Extract the [x, y] coordinate from the center of the cell holding the provided text.  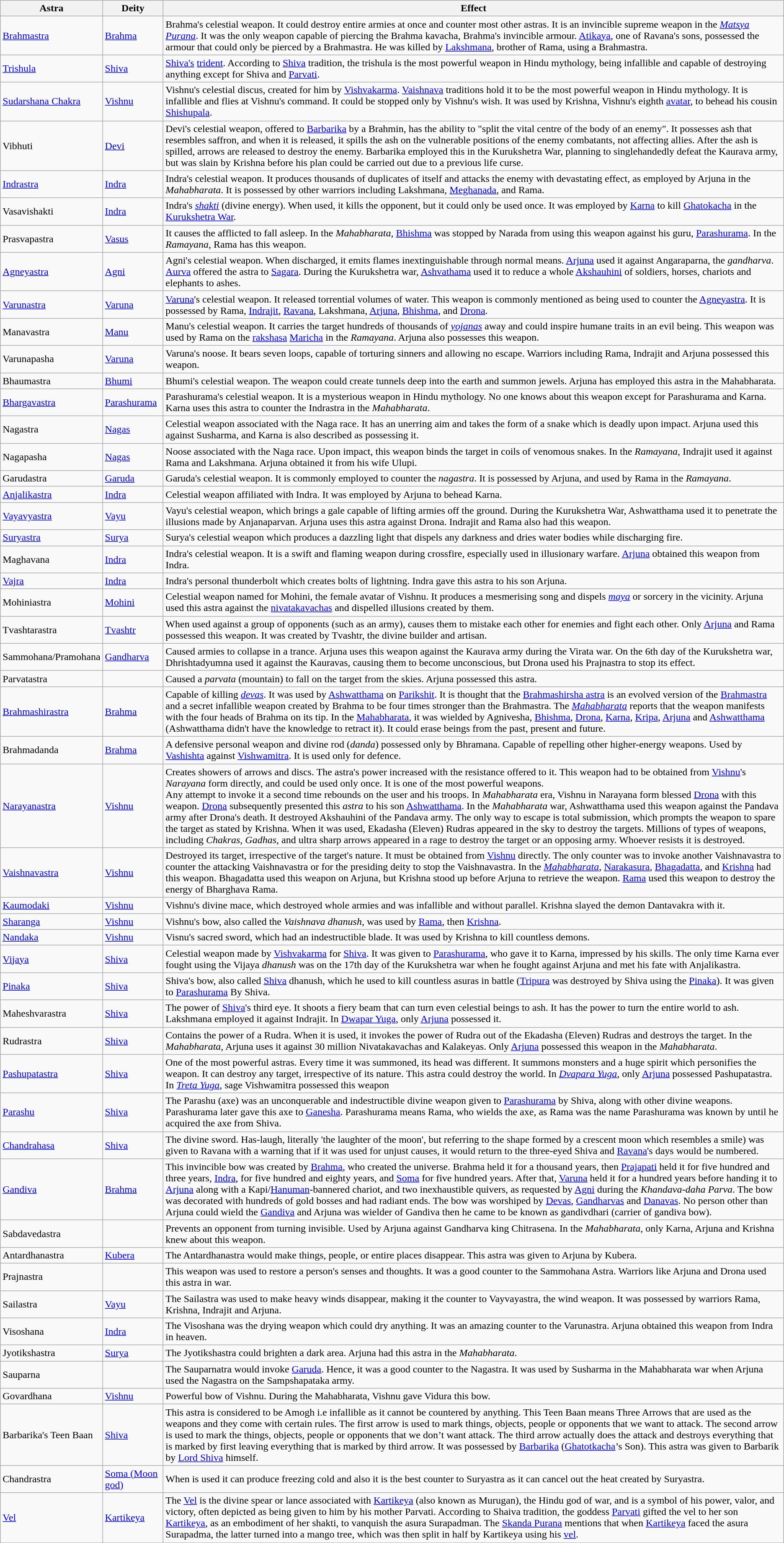
Nandaka [52, 937]
Garuda [133, 479]
Tvashtarastra [52, 629]
Brahmadanda [52, 750]
Deity [133, 8]
Pinaka [52, 986]
Brahmashirastra [52, 712]
Tvashtr [133, 629]
Indra's personal thunderbolt which creates bolts of lightning. Indra gave this astra to his son Arjuna. [473, 581]
Pashupatastra [52, 1074]
Kaumodaki [52, 906]
Narayanastra [52, 805]
Vaishnavastra [52, 872]
Astra [52, 8]
Nagastra [52, 430]
Barbarika's Teen Baan [52, 1435]
Vajra [52, 581]
Chandrastra [52, 1479]
Kubera [133, 1255]
Varunapasha [52, 359]
Caused a parvata (mountain) to fall on the target from the skies. Arjuna possessed this astra. [473, 678]
When is used it can produce freezing cold and also it is the best counter to Suryastra as it can cancel out the heat created by Suryastra. [473, 1479]
Bhumi [133, 381]
Sudarshana Chakra [52, 101]
Prasvapastra [52, 239]
Govardhana [52, 1396]
Sauparna [52, 1375]
Sammohana/Pramohana [52, 657]
Anjalikastra [52, 494]
Vibhuti [52, 146]
Vayavyastra [52, 516]
Gandharva [133, 657]
Gandiva [52, 1189]
Vel [52, 1518]
Parashurama [133, 402]
Prajnastra [52, 1276]
Suryastra [52, 538]
Maheshvarastra [52, 1013]
Agneyastra [52, 272]
Vishnu's bow, also called the Vaishnava dhanush, was used by Rama, then Krishna. [473, 922]
Parashu [52, 1112]
Visoshana [52, 1332]
Sailastra [52, 1304]
Varunastra [52, 304]
Vishnu's divine mace, which destroyed whole armies and was infallible and without parallel. Krishna slayed the demon Dantavakra with it. [473, 906]
Antardhanastra [52, 1255]
Brahmastra [52, 36]
Parvatastra [52, 678]
Bhaumastra [52, 381]
Manavastra [52, 332]
Garuda's celestial weapon. It is commonly employed to counter the nagastra. It is possessed by Arjuna, and used by Rama in the Ramayana. [473, 479]
Devi [133, 146]
Chandrahasa [52, 1145]
Maghavana [52, 559]
Trishula [52, 69]
Indrastra [52, 184]
Jyotikshastra [52, 1353]
Soma (Moon god) [133, 1479]
Garudastra [52, 479]
Nagapasha [52, 457]
Powerful bow of Vishnu. During the Mahabharata, Vishnu gave Vidura this bow. [473, 1396]
Vasus [133, 239]
The Antardhanastra would make things, people, or entire places disappear. This astra was given to Arjuna by Kubera. [473, 1255]
Kartikeya [133, 1518]
Mohiniastra [52, 603]
Sharanga [52, 922]
Bhargavastra [52, 402]
Sabdavedastra [52, 1234]
The Jyotikshastra could brighten a dark area. Arjuna had this astra in the Mahabharata. [473, 1353]
Vasavishakti [52, 211]
Celestial weapon affiliated with Indra. It was employed by Arjuna to behead Karna. [473, 494]
Effect [473, 8]
Manu [133, 332]
Surya's celestial weapon which produces a dazzling light that dispels any darkness and dries water bodies while discharging fire. [473, 538]
Rudrastra [52, 1041]
Mohini [133, 603]
Vijaya [52, 959]
Visnu's sacred sword, which had an indestructible blade. It was used by Krishna to kill countless demons. [473, 937]
Bhumi's celestial weapon. The weapon could create tunnels deep into the earth and summon jewels. Arjuna has employed this astra in the Mahabharata. [473, 381]
Agni [133, 272]
